Identify which cell holds the provided text, then report its [x, y] central coordinate. 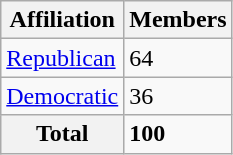
Affiliation [62, 20]
36 [178, 96]
100 [178, 134]
64 [178, 58]
Republican [62, 58]
Total [62, 134]
Members [178, 20]
Democratic [62, 96]
